Capture the cell that displays the provided text and extract its (X, Y) central coordinate. 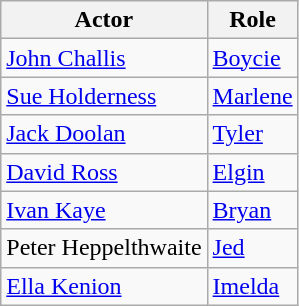
Ivan Kaye (104, 210)
David Ross (104, 172)
Elgin (252, 172)
Marlene (252, 96)
Boycie (252, 58)
John Challis (104, 58)
Tyler (252, 134)
Bryan (252, 210)
Imelda (252, 286)
Jed (252, 248)
Ella Kenion (104, 286)
Role (252, 20)
Sue Holderness (104, 96)
Jack Doolan (104, 134)
Peter Heppelthwaite (104, 248)
Actor (104, 20)
